Capture the cell that displays the provided text and extract its [X, Y] central coordinate. 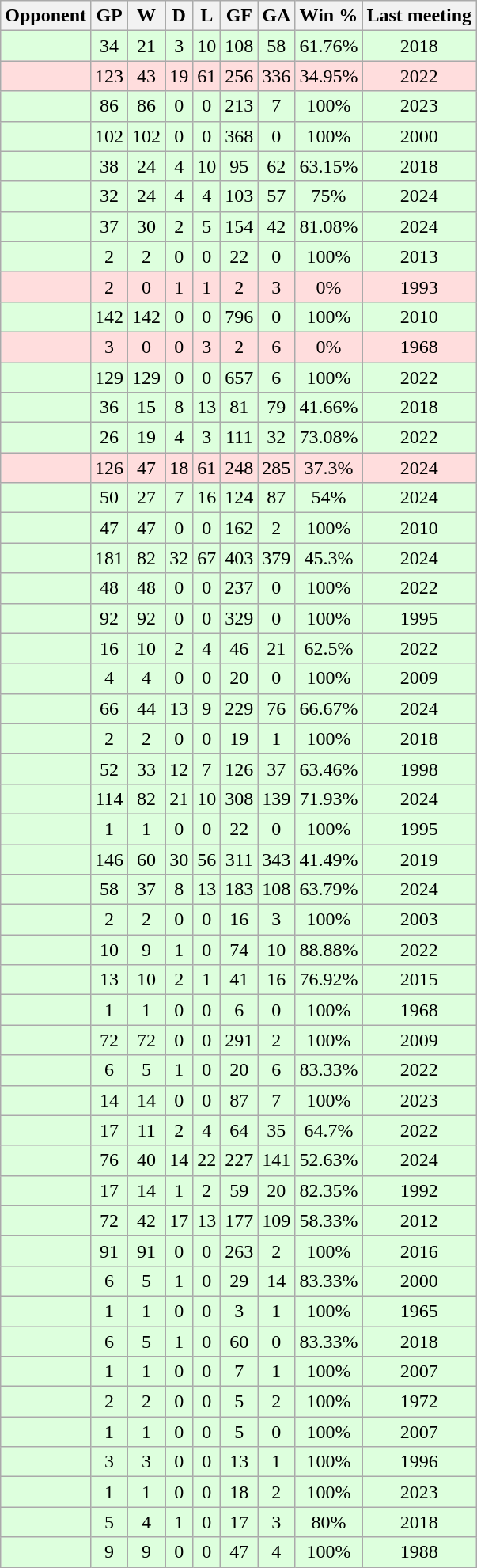
75% [329, 196]
Win % [329, 16]
66.67% [329, 708]
57 [277, 196]
37.3% [329, 468]
27 [147, 498]
2019 [419, 859]
12 [179, 769]
329 [239, 618]
29 [239, 1281]
33 [147, 769]
139 [277, 799]
162 [239, 528]
1965 [419, 1311]
Opponent [46, 16]
141 [277, 1160]
63.79% [329, 890]
62.5% [329, 648]
26 [109, 438]
311 [239, 859]
403 [239, 558]
41 [239, 980]
213 [239, 106]
76.92% [329, 980]
123 [109, 76]
237 [239, 588]
79 [277, 408]
52.63% [329, 1160]
64 [239, 1130]
41.66% [329, 408]
43 [147, 76]
1996 [419, 1462]
95 [239, 166]
62 [277, 166]
109 [277, 1221]
2016 [419, 1251]
45.3% [329, 558]
35 [277, 1130]
2012 [419, 1221]
308 [239, 799]
64.7% [329, 1130]
36 [109, 408]
88.88% [329, 950]
40 [147, 1160]
61.76% [329, 46]
81 [239, 408]
1998 [419, 769]
2003 [419, 920]
Last meeting [419, 16]
103 [239, 196]
111 [239, 438]
1992 [419, 1190]
657 [239, 378]
114 [109, 799]
38 [109, 166]
50 [109, 498]
1972 [419, 1402]
368 [239, 136]
34.95% [329, 76]
285 [277, 468]
66 [109, 708]
71.93% [329, 799]
W [147, 16]
82.35% [329, 1190]
74 [239, 950]
379 [277, 558]
81.08% [329, 226]
1988 [419, 1552]
GA [277, 16]
11 [147, 1130]
GP [109, 16]
59 [239, 1190]
52 [109, 769]
1993 [419, 287]
34 [109, 46]
41.49% [329, 859]
46 [239, 648]
GF [239, 16]
796 [239, 317]
291 [239, 1040]
181 [109, 558]
63.46% [329, 769]
227 [239, 1160]
44 [147, 708]
15 [147, 408]
2013 [419, 256]
124 [239, 498]
154 [239, 226]
63.15% [329, 166]
263 [239, 1251]
2015 [419, 980]
D [179, 16]
54% [329, 498]
256 [239, 76]
73.08% [329, 438]
56 [207, 859]
248 [239, 468]
177 [239, 1221]
343 [277, 859]
336 [277, 76]
229 [239, 708]
80% [329, 1522]
183 [239, 890]
146 [109, 859]
L [207, 16]
58.33% [329, 1221]
67 [207, 558]
